Locate the cell with the specified text and output its (x, y) center coordinate. 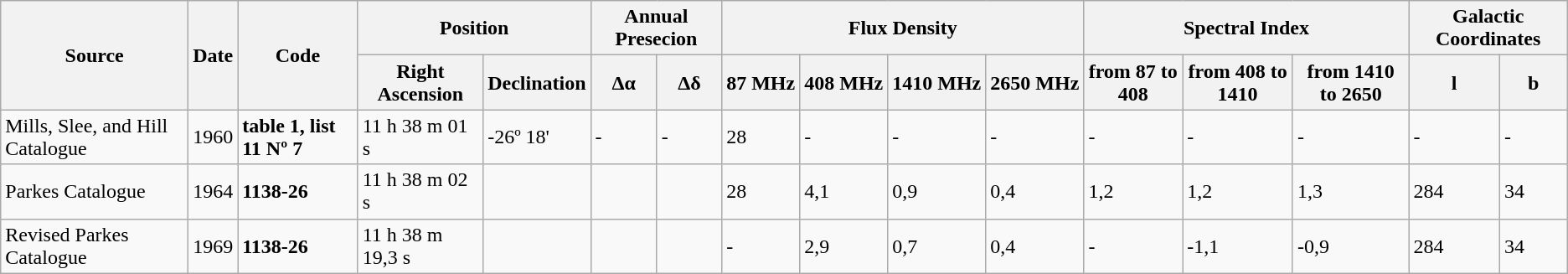
0,7 (936, 246)
-1,1 (1238, 246)
Flux Density (903, 28)
Galactic Coordinates (1488, 28)
Annual Presecion (657, 28)
Code (298, 55)
0,9 (936, 191)
Date (213, 55)
Position (474, 28)
11 h 38 m 19,3 s (420, 246)
1960 (213, 137)
Mills, Slee, and Hill Catalogue (95, 137)
-0,9 (1350, 246)
1969 (213, 246)
table 1, list 11 Nº 7 (298, 137)
l (1454, 82)
Right Ascension (420, 82)
11 h 38 m 01 s (420, 137)
from 1410 to 2650 (1350, 82)
Source (95, 55)
1410 MHz (936, 82)
2,9 (844, 246)
1,3 (1350, 191)
Δα (623, 82)
4,1 (844, 191)
from 87 to 408 (1133, 82)
Δδ (689, 82)
408 MHz (844, 82)
2650 MHz (1035, 82)
11 h 38 m 02 s (420, 191)
Declination (537, 82)
-26º 18' (537, 137)
87 MHz (761, 82)
1964 (213, 191)
b (1533, 82)
Parkes Catalogue (95, 191)
Revised Parkes Catalogue (95, 246)
Spectral Index (1246, 28)
from 408 to 1410 (1238, 82)
